Locate the cell with the specified text and output its [x, y] center coordinate. 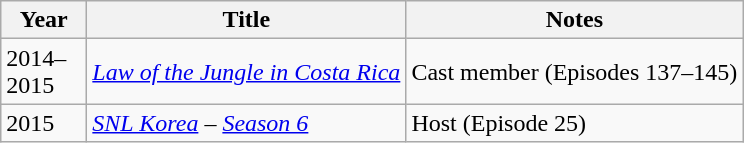
Host (Episode 25) [574, 123]
Cast member (Episodes 137–145) [574, 72]
2014–2015 [44, 72]
Law of the Jungle in Costa Rica [246, 72]
Year [44, 20]
SNL Korea – Season 6 [246, 123]
2015 [44, 123]
Notes [574, 20]
Title [246, 20]
